For the text-containing cell, return its midpoint in [x, y] coordinate format. 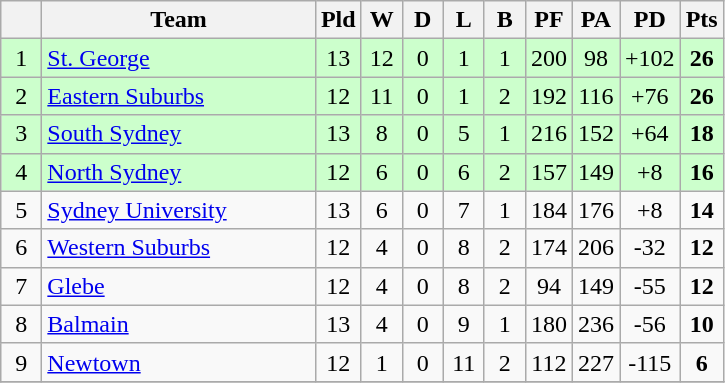
North Sydney [179, 172]
South Sydney [179, 134]
Newtown [179, 362]
176 [596, 210]
18 [702, 134]
-55 [650, 286]
14 [702, 210]
236 [596, 324]
192 [548, 96]
116 [596, 96]
PF [548, 20]
+64 [650, 134]
112 [548, 362]
174 [548, 248]
3 [22, 134]
227 [596, 362]
-115 [650, 362]
Team [179, 20]
Western Suburbs [179, 248]
206 [596, 248]
-56 [650, 324]
St. George [179, 58]
+102 [650, 58]
Balmain [179, 324]
216 [548, 134]
157 [548, 172]
PA [596, 20]
98 [596, 58]
16 [702, 172]
D [422, 20]
180 [548, 324]
184 [548, 210]
152 [596, 134]
W [382, 20]
-32 [650, 248]
B [504, 20]
10 [702, 324]
Pts [702, 20]
Eastern Suburbs [179, 96]
PD [650, 20]
Sydney University [179, 210]
Glebe [179, 286]
+76 [650, 96]
L [464, 20]
200 [548, 58]
Pld [338, 20]
94 [548, 286]
